Output the (X, Y) coordinate of the center of the cell containing the given text.  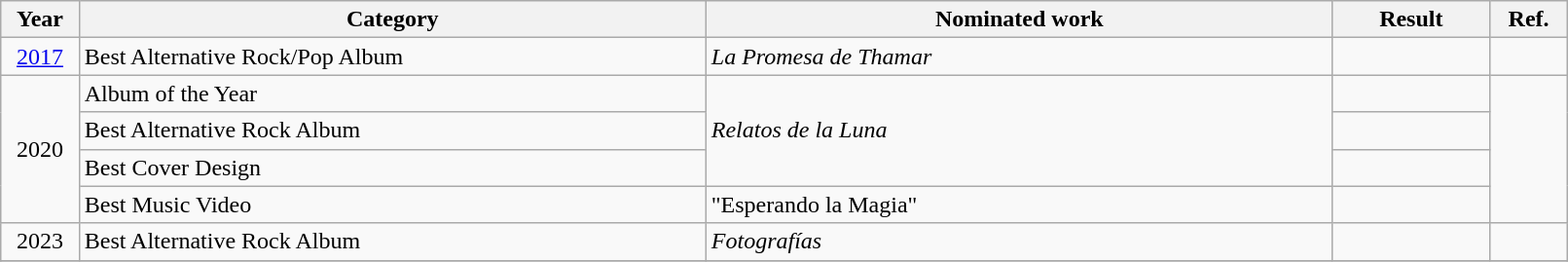
Result (1411, 19)
"Esperando la Magia" (1019, 205)
Relatos de la Luna (1019, 131)
Best Alternative Rock/Pop Album (392, 56)
Album of the Year (392, 94)
Category (392, 19)
Best Cover Design (392, 168)
Fotografías (1019, 242)
Year (40, 19)
Ref. (1528, 19)
2020 (40, 149)
La Promesa de Thamar (1019, 56)
2023 (40, 242)
Nominated work (1019, 19)
Best Music Video (392, 205)
2017 (40, 56)
